For the text-containing cell, return its midpoint in [X, Y] coordinate format. 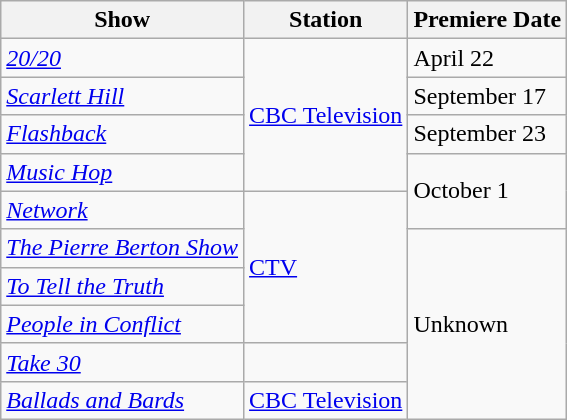
Ballads and Bards [122, 400]
Music Hop [122, 172]
Network [122, 210]
CTV [326, 267]
Unknown [488, 324]
Flashback [122, 134]
Station [326, 20]
To Tell the Truth [122, 286]
Show [122, 20]
April 22 [488, 58]
People in Conflict [122, 324]
The Pierre Berton Show [122, 248]
Take 30 [122, 362]
Scarlett Hill [122, 96]
October 1 [488, 191]
September 17 [488, 96]
Premiere Date [488, 20]
September 23 [488, 134]
20/20 [122, 58]
